Provide the (x, y) coordinate of the cell's center where the given text is located.  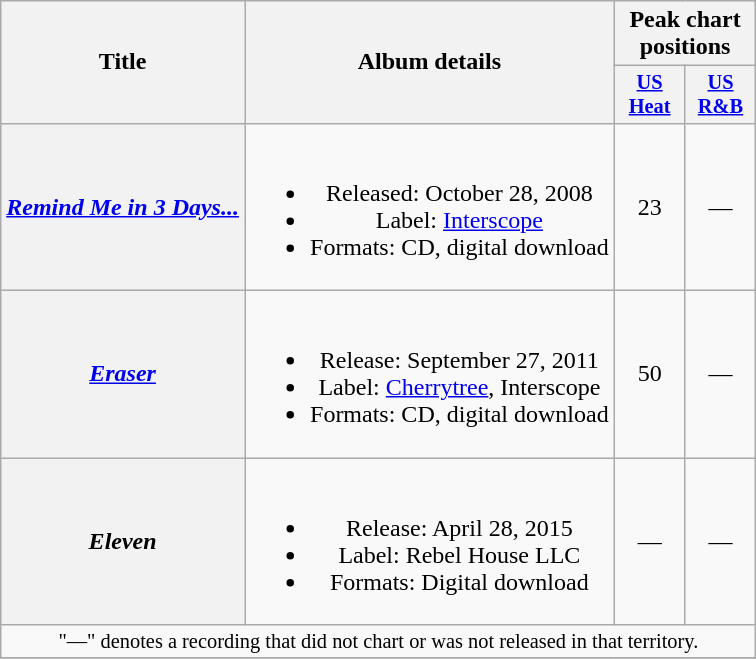
Album details (429, 62)
Eraser (123, 374)
Release: September 27, 2011Label: Cherrytree, InterscopeFormats: CD, digital download (429, 374)
"—" denotes a recording that did not chart or was not released in that territory. (378, 642)
Remind Me in 3 Days... (123, 206)
Released: October 28, 2008Label: InterscopeFormats: CD, digital download (429, 206)
23 (650, 206)
USR&B (720, 95)
Eleven (123, 542)
Release: April 28, 2015Label: Rebel House LLCFormats: Digital download (429, 542)
Peak chart positions (685, 34)
Title (123, 62)
50 (650, 374)
USHeat (650, 95)
